Return the [X, Y] coordinate for the center point of the cell that contains the specified text.  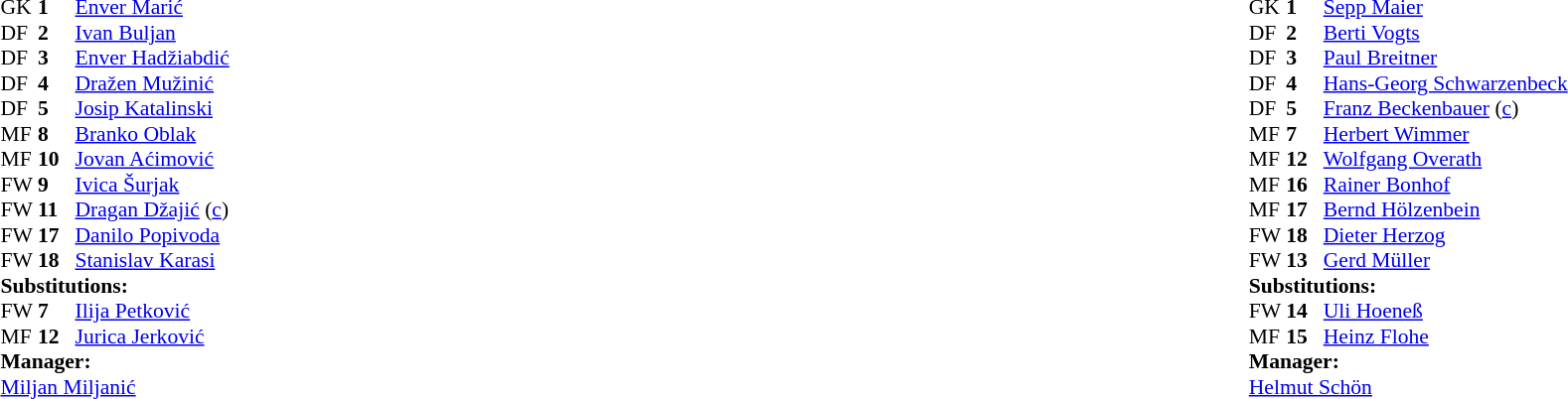
16 [1305, 185]
8 [57, 134]
Branko Oblak [153, 134]
Jurica Jerković [153, 336]
Dieter Herzog [1446, 235]
Berti Vogts [1446, 33]
Danilo Popivoda [153, 235]
Gerd Müller [1446, 261]
Jovan Aćimović [153, 160]
Ivan Buljan [153, 33]
Wolfgang Overath [1446, 160]
Rainer Bonhof [1446, 185]
Paul Breitner [1446, 59]
11 [57, 209]
Hans-Georg Schwarzenbeck [1446, 83]
Uli Hoeneß [1446, 311]
Dražen Mužinić [153, 83]
Josip Katalinski [153, 108]
13 [1305, 261]
Ivica Šurjak [153, 185]
Stanislav Karasi [153, 261]
9 [57, 185]
Herbert Wimmer [1446, 134]
Franz Beckenbauer (c) [1446, 108]
Heinz Flohe [1446, 336]
10 [57, 160]
Bernd Hölzenbein [1446, 209]
Dragan Džajić (c) [153, 209]
15 [1305, 336]
14 [1305, 311]
Enver Hadžiabdić [153, 59]
Ilija Petković [153, 311]
